Pinpoint the cell where the given text exists, returning its (x, y) midpoint coordinate. 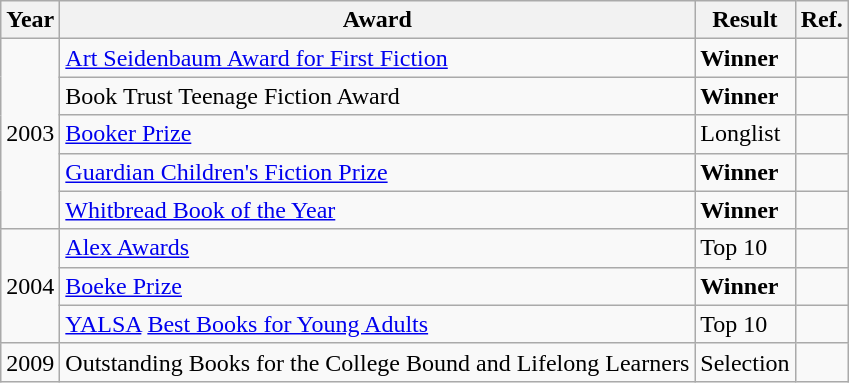
Art Seidenbaum Award for First Fiction (378, 58)
2003 (30, 134)
Alex Awards (378, 248)
Boeke Prize (378, 286)
YALSA Best Books for Young Adults (378, 324)
Guardian Children's Fiction Prize (378, 172)
Selection (745, 362)
Ref. (822, 20)
Year (30, 20)
Result (745, 20)
Whitbread Book of the Year (378, 210)
Outstanding Books for the College Bound and Lifelong Learners (378, 362)
2004 (30, 286)
Award (378, 20)
2009 (30, 362)
Book Trust Teenage Fiction Award (378, 96)
Booker Prize (378, 134)
Longlist (745, 134)
